From the cell containing the given text, extract its center point as [x, y] coordinate. 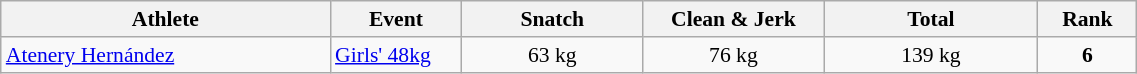
139 kg [931, 55]
Clean & Jerk [734, 19]
Event [396, 19]
63 kg [552, 55]
Rank [1088, 19]
Girls' 48kg [396, 55]
Athlete [166, 19]
6 [1088, 55]
Snatch [552, 19]
76 kg [734, 55]
Atenery Hernández [166, 55]
Total [931, 19]
